Detect which cell encompasses the target text, then output its (X, Y) center coordinate. 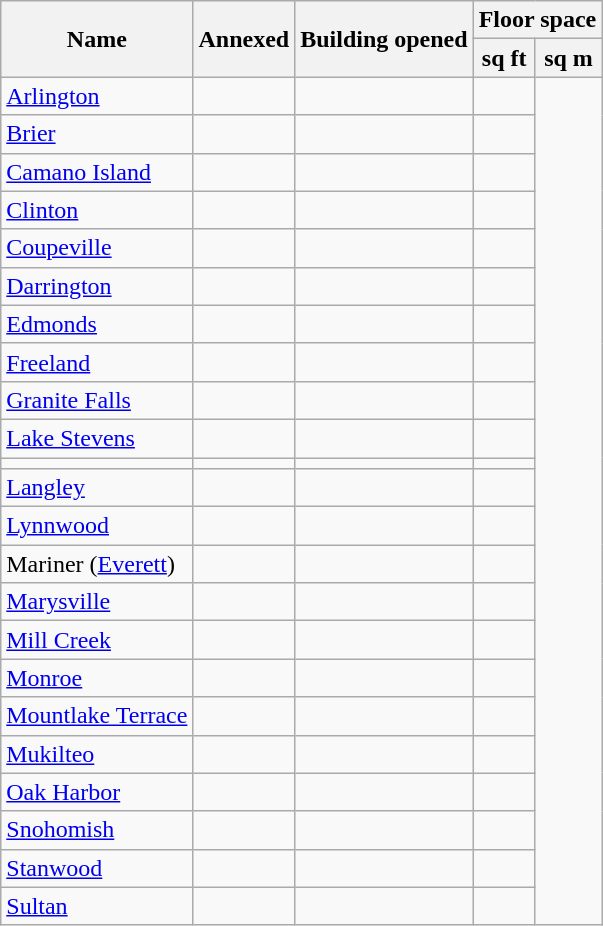
Building opened (384, 39)
Floor space (538, 20)
Clinton (97, 210)
Darrington (97, 286)
Arlington (97, 96)
Mukilteo (97, 754)
Langley (97, 488)
Annexed (244, 39)
Edmonds (97, 324)
Snohomish (97, 830)
Coupeville (97, 248)
Name (97, 39)
Sultan (97, 906)
Camano Island (97, 172)
Granite Falls (97, 400)
Stanwood (97, 868)
Mill Creek (97, 640)
Lake Stevens (97, 438)
Mariner (Everett) (97, 564)
sq m (568, 58)
sq ft (504, 58)
Lynnwood (97, 526)
Oak Harbor (97, 792)
Freeland (97, 362)
Brier (97, 134)
Mountlake Terrace (97, 716)
Marysville (97, 602)
Monroe (97, 678)
